Scan for the cell matching the given text and deliver its (X, Y) coordinate at center. 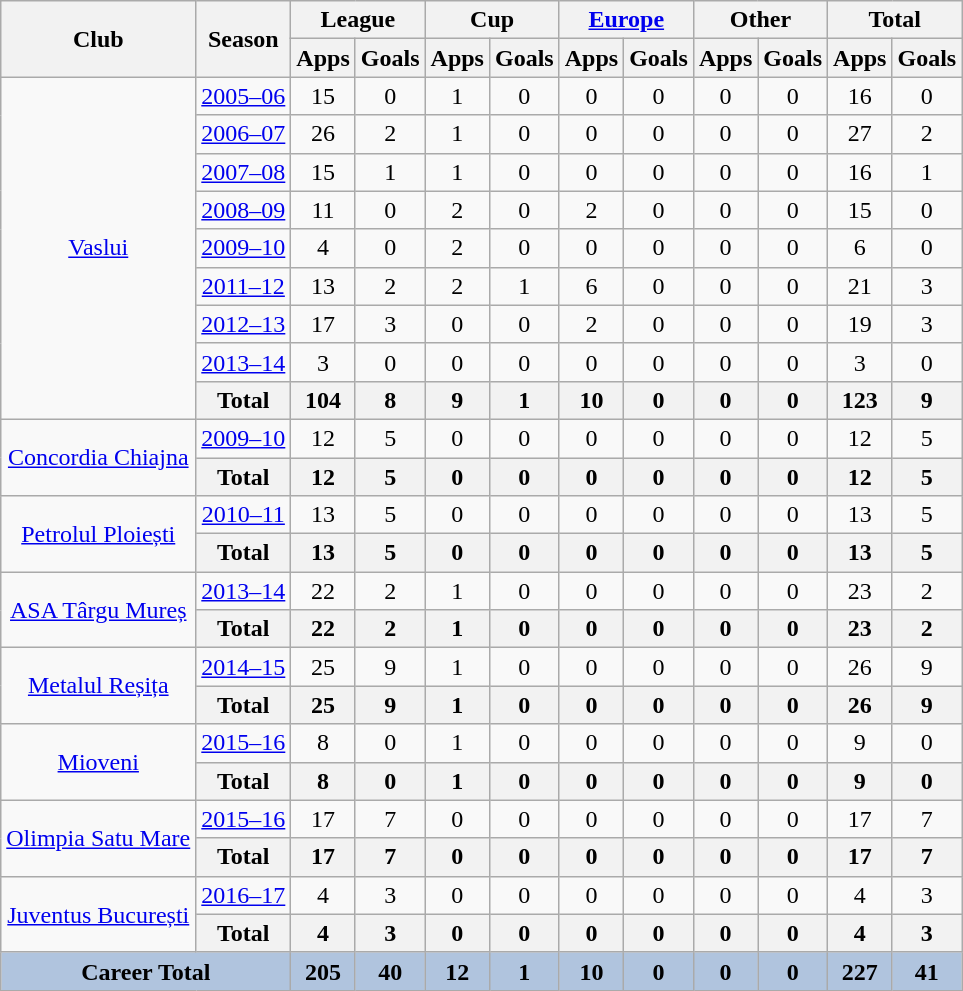
Career Total (146, 971)
League (358, 20)
Cup (492, 20)
2006–07 (244, 134)
41 (927, 971)
Metalul Reșița (98, 686)
2014–15 (244, 667)
2005–06 (244, 96)
21 (860, 286)
Concordia Chiajna (98, 457)
227 (860, 971)
Other (760, 20)
Petrolul Ploiești (98, 534)
2010–11 (244, 515)
123 (860, 400)
19 (860, 324)
11 (323, 210)
ASA Târgu Mureș (98, 610)
Juventus București (98, 914)
Season (244, 39)
Mioveni (98, 762)
2012–13 (244, 324)
40 (390, 971)
2008–09 (244, 210)
Club (98, 39)
Europe (626, 20)
Olimpia Satu Mare (98, 838)
2016–17 (244, 895)
205 (323, 971)
2007–08 (244, 172)
27 (860, 134)
104 (323, 400)
Vaslui (98, 248)
2011–12 (244, 286)
